Capture the cell that displays the provided text and extract its [x, y] central coordinate. 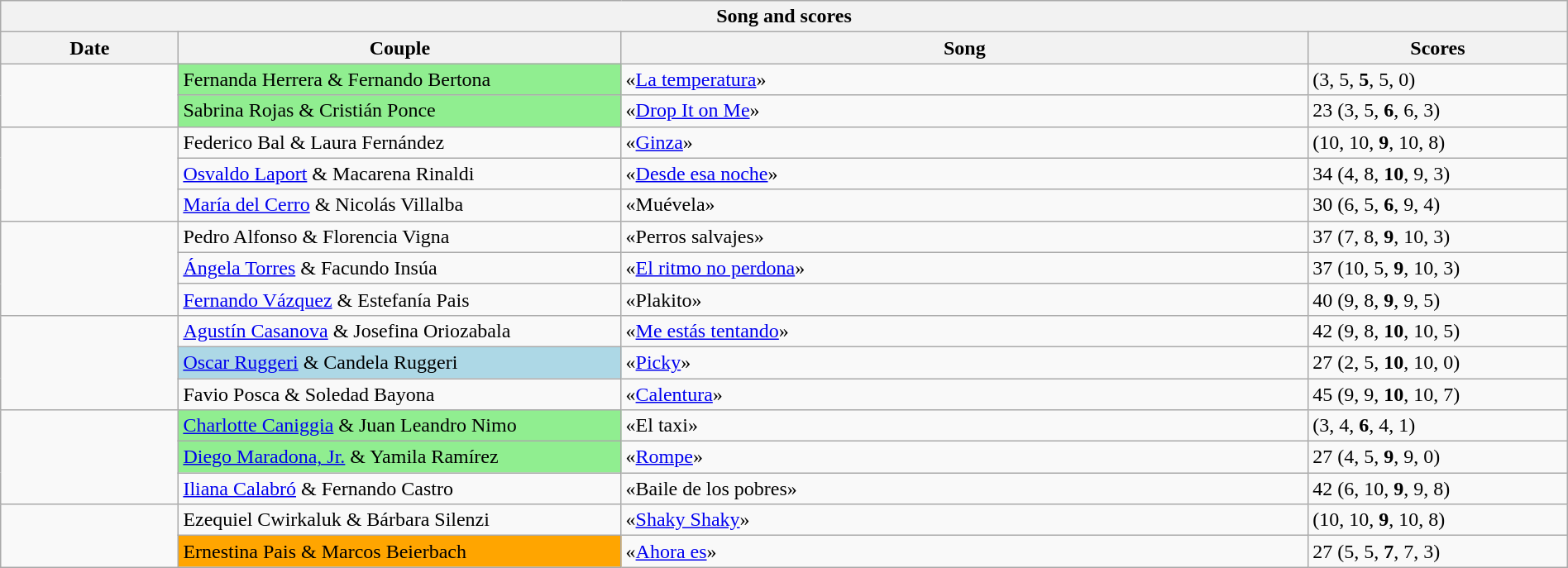
«Drop It on Me» [964, 111]
«Ahora es» [964, 551]
27 (2, 5, 10, 10, 0) [1438, 362]
30 (6, 5, 6, 9, 4) [1438, 205]
«Baile de los pobres» [964, 489]
Iliana Calabró & Fernando Castro [400, 489]
Federico Bal & Laura Fernández [400, 142]
Date [89, 48]
«Desde esa noche» [964, 174]
Scores [1438, 48]
Couple [400, 48]
Sabrina Rojas & Cristián Ponce [400, 111]
Osvaldo Laport & Macarena Rinaldi [400, 174]
«El ritmo no perdona» [964, 268]
(3, 4, 6, 4, 1) [1438, 426]
(3, 5, 5, 5, 0) [1438, 79]
Ernestina Pais & Marcos Beierbach [400, 551]
«Calentura» [964, 394]
37 (10, 5, 9, 10, 3) [1438, 268]
37 (7, 8, 9, 10, 3) [1438, 236]
Charlotte Caniggia & Juan Leandro Nimo [400, 426]
42 (6, 10, 9, 9, 8) [1438, 489]
42 (9, 8, 10, 10, 5) [1438, 331]
Pedro Alfonso & Florencia Vigna [400, 236]
«Shaky Shaky» [964, 520]
«Rompe» [964, 457]
«Me estás tentando» [964, 331]
Fernando Vázquez & Estefanía Pais [400, 299]
40 (9, 8, 9, 9, 5) [1438, 299]
«Plakito» [964, 299]
Favio Posca & Soledad Bayona [400, 394]
«Picky» [964, 362]
27 (4, 5, 9, 9, 0) [1438, 457]
María del Cerro & Nicolás Villalba [400, 205]
Agustín Casanova & Josefina Oriozabala [400, 331]
Ángela Torres & Facundo Insúa [400, 268]
Oscar Ruggeri & Candela Ruggeri [400, 362]
«Muévela» [964, 205]
«El taxi» [964, 426]
45 (9, 9, 10, 10, 7) [1438, 394]
«Ginza» [964, 142]
27 (5, 5, 7, 7, 3) [1438, 551]
23 (3, 5, 6, 6, 3) [1438, 111]
Song and scores [784, 17]
Song [964, 48]
Ezequiel Cwirkaluk & Bárbara Silenzi [400, 520]
Fernanda Herrera & Fernando Bertona [400, 79]
«Perros salvajes» [964, 236]
«La temperatura» [964, 79]
Diego Maradona, Jr. & Yamila Ramírez [400, 457]
34 (4, 8, 10, 9, 3) [1438, 174]
